From the cell containing the given text, extract its center point as [x, y] coordinate. 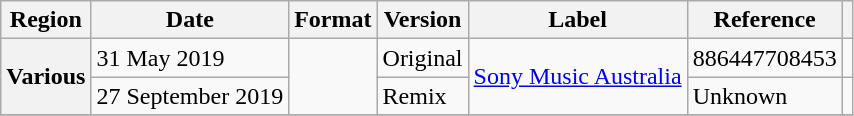
Sony Music Australia [578, 77]
Version [422, 20]
Unknown [764, 96]
27 September 2019 [190, 96]
Label [578, 20]
Remix [422, 96]
Date [190, 20]
886447708453 [764, 58]
Various [46, 77]
Format [333, 20]
Region [46, 20]
Reference [764, 20]
31 May 2019 [190, 58]
Original [422, 58]
